Output the [X, Y] coordinate of the center of the cell containing the given text.  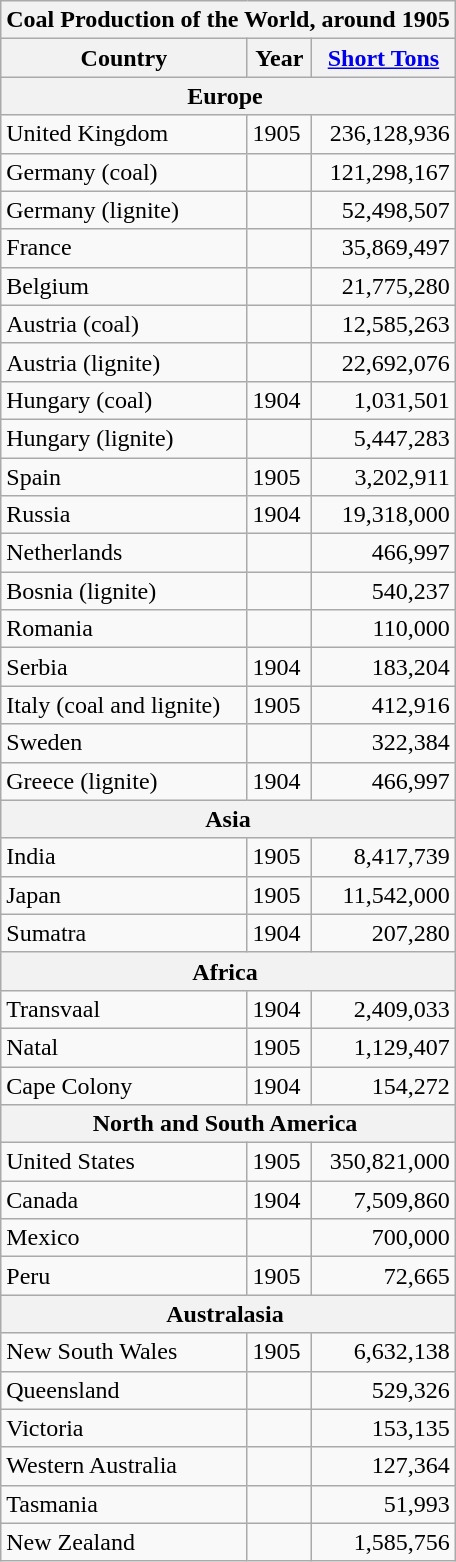
Western Australia [124, 1466]
Year [280, 58]
Asia [228, 819]
Sumatra [124, 933]
Romania [124, 629]
United States [124, 1162]
Mexico [124, 1238]
Africa [228, 971]
2,409,033 [384, 1009]
Russia [124, 515]
Queensland [124, 1390]
52,498,507 [384, 210]
7,509,860 [384, 1200]
322,384 [384, 743]
Spain [124, 477]
8,417,739 [384, 857]
Country [124, 58]
Australasia [228, 1314]
Greece (lignite) [124, 781]
35,869,497 [384, 248]
3,202,911 [384, 477]
North and South America [228, 1124]
154,272 [384, 1085]
51,993 [384, 1504]
183,204 [384, 667]
700,000 [384, 1238]
Tasmania [124, 1504]
Cape Colony [124, 1085]
12,585,263 [384, 324]
Germany (lignite) [124, 210]
412,916 [384, 705]
Belgium [124, 286]
Natal [124, 1047]
Netherlands [124, 553]
Italy (coal and lignite) [124, 705]
Coal Production of the World, around 1905 [228, 20]
Serbia [124, 667]
11,542,000 [384, 895]
529,326 [384, 1390]
New South Wales [124, 1352]
540,237 [384, 591]
Sweden [124, 743]
Short Tons [384, 58]
1,129,407 [384, 1047]
Germany (coal) [124, 172]
United Kingdom [124, 134]
5,447,283 [384, 438]
127,364 [384, 1466]
207,280 [384, 933]
Transvaal [124, 1009]
19,318,000 [384, 515]
Victoria [124, 1428]
Europe [228, 96]
Hungary (lignite) [124, 438]
236,128,936 [384, 134]
Hungary (coal) [124, 400]
India [124, 857]
1,031,501 [384, 400]
France [124, 248]
350,821,000 [384, 1162]
153,135 [384, 1428]
110,000 [384, 629]
1,585,756 [384, 1542]
Bosnia (lignite) [124, 591]
121,298,167 [384, 172]
22,692,076 [384, 362]
72,665 [384, 1276]
Canada [124, 1200]
21,775,280 [384, 286]
Austria (coal) [124, 324]
New Zealand [124, 1542]
Japan [124, 895]
Peru [124, 1276]
Austria (lignite) [124, 362]
6,632,138 [384, 1352]
